Scan for the cell matching the given text and deliver its (X, Y) coordinate at center. 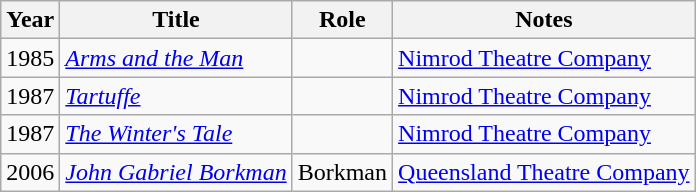
Arms and the Man (176, 58)
Role (342, 20)
Title (176, 20)
John Gabriel Borkman (176, 172)
Year (30, 20)
The Winter's Tale (176, 134)
Tartuffe (176, 96)
Notes (544, 20)
Queensland Theatre Company (544, 172)
Borkman (342, 172)
1985 (30, 58)
2006 (30, 172)
